Output the [x, y] coordinate of the center of the cell containing the given text.  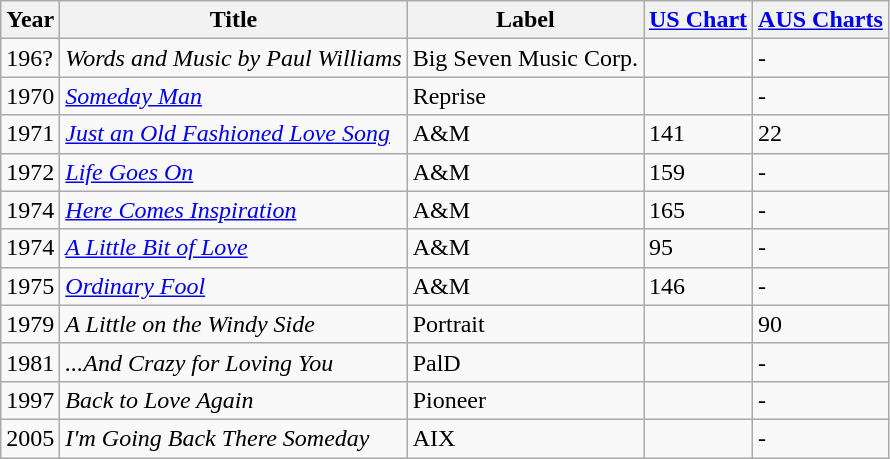
Ordinary Fool [234, 286]
I'm Going Back There Someday [234, 438]
Pioneer [525, 400]
1970 [30, 96]
146 [698, 286]
US Chart [698, 20]
AIX [525, 438]
2005 [30, 438]
A Little on the Windy Side [234, 324]
Someday Man [234, 96]
Here Comes Inspiration [234, 210]
141 [698, 134]
A Little Bit of Love [234, 248]
196? [30, 58]
1975 [30, 286]
Just an Old Fashioned Love Song [234, 134]
...And Crazy for Loving You [234, 362]
PalD [525, 362]
Life Goes On [234, 172]
165 [698, 210]
1971 [30, 134]
1972 [30, 172]
Portrait [525, 324]
1981 [30, 362]
Label [525, 20]
1979 [30, 324]
Big Seven Music Corp. [525, 58]
Title [234, 20]
22 [821, 134]
1997 [30, 400]
Back to Love Again [234, 400]
Year [30, 20]
159 [698, 172]
AUS Charts [821, 20]
Reprise [525, 96]
90 [821, 324]
Words and Music by Paul Williams [234, 58]
95 [698, 248]
